Provide the [X, Y] coordinate of the cell's center where the given text is located.  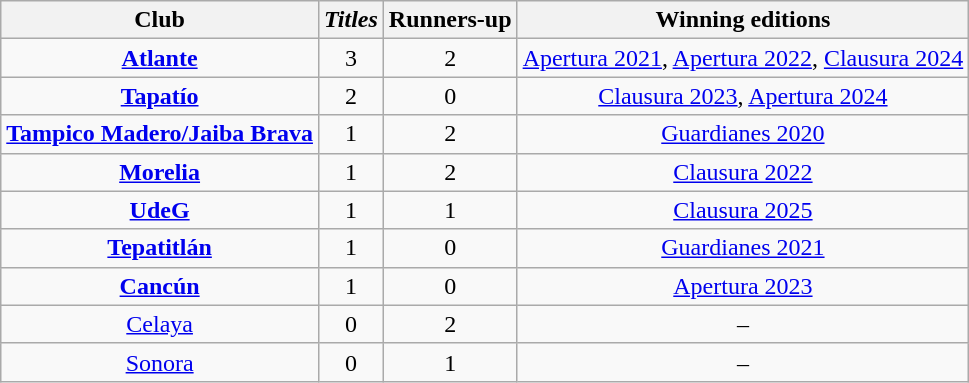
Guardianes 2020 [743, 134]
Tapatío [160, 96]
Apertura 2023 [743, 286]
Sonora [160, 362]
3 [350, 58]
Clausura 2025 [743, 210]
Club [160, 20]
Tampico Madero/Jaiba Brava [160, 134]
Cancún [160, 286]
Atlante [160, 58]
Clausura 2022 [743, 172]
UdeG [160, 210]
Guardianes 2021 [743, 248]
Runners-up [450, 20]
Titles [350, 20]
Clausura 2023, Apertura 2024 [743, 96]
Winning editions [743, 20]
Celaya [160, 324]
Morelia [160, 172]
Apertura 2021, Apertura 2022, Clausura 2024 [743, 58]
Tepatitlán [160, 248]
